Locate the cell with the specified text and output its [X, Y] center coordinate. 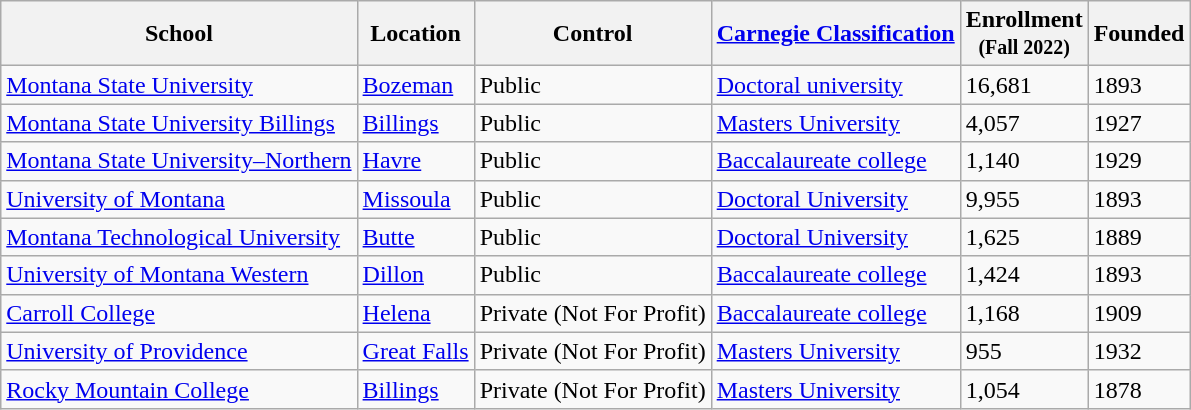
Montana Technological University [179, 237]
9,955 [1024, 199]
Butte [416, 237]
1,168 [1024, 313]
School [179, 34]
Carroll College [179, 313]
Bozeman [416, 85]
Great Falls [416, 351]
Helena [416, 313]
Control [592, 34]
Enrollment(Fall 2022) [1024, 34]
955 [1024, 351]
Dillon [416, 275]
1878 [1139, 389]
1932 [1139, 351]
Location [416, 34]
1,424 [1024, 275]
Montana State University–Northern [179, 161]
Montana State University Billings [179, 123]
University of Montana Western [179, 275]
Doctoral university [836, 85]
Havre [416, 161]
Founded [1139, 34]
1,625 [1024, 237]
Carnegie Classification [836, 34]
1,140 [1024, 161]
1909 [1139, 313]
Missoula [416, 199]
4,057 [1024, 123]
1929 [1139, 161]
University of Montana [179, 199]
1927 [1139, 123]
1889 [1139, 237]
Montana State University [179, 85]
16,681 [1024, 85]
Rocky Mountain College [179, 389]
University of Providence [179, 351]
1,054 [1024, 389]
